Scan for the cell matching the given text and deliver its [x, y] coordinate at center. 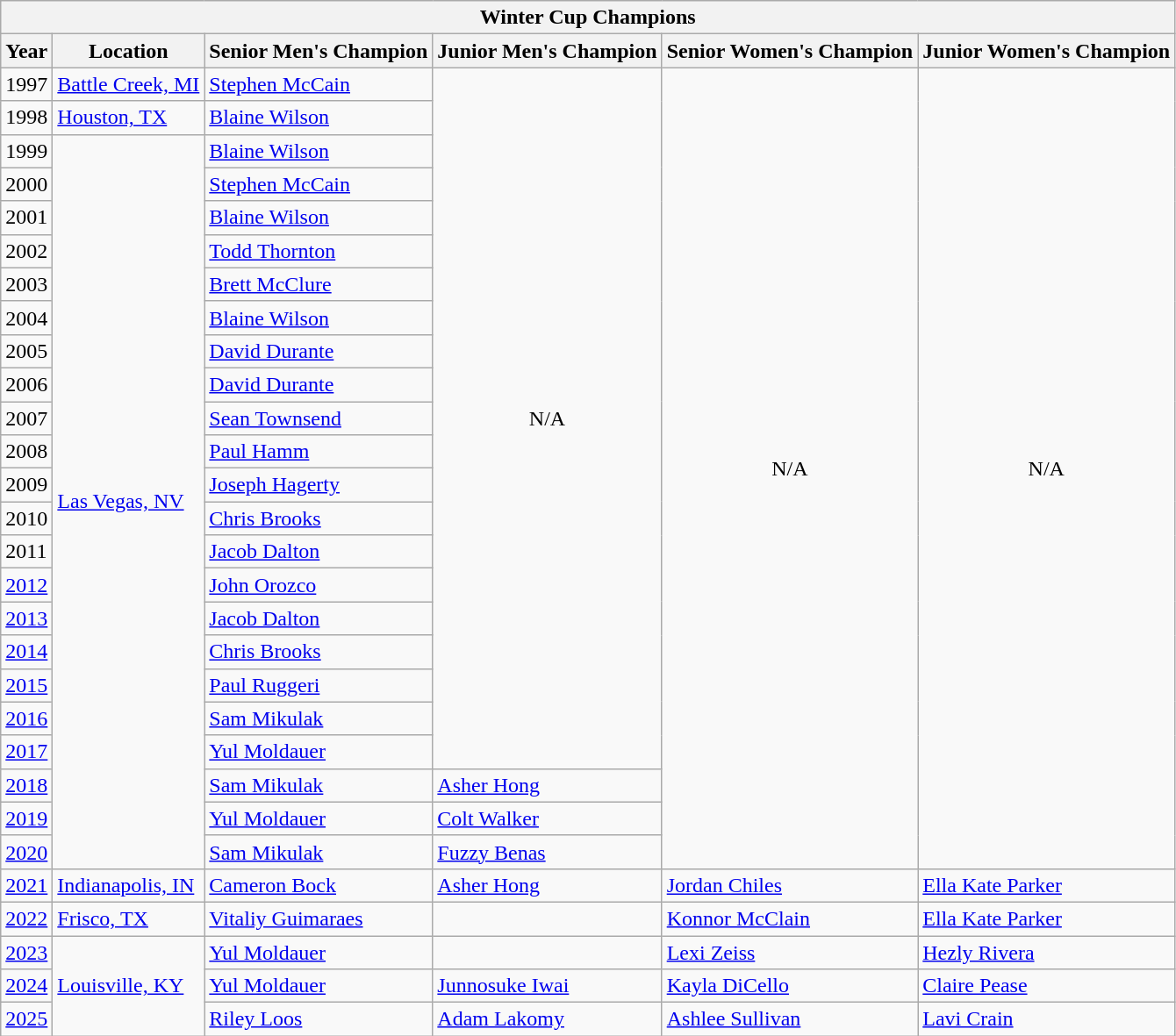
1997 [26, 84]
2013 [26, 618]
2021 [26, 885]
Senior Men's Champion [319, 51]
Winter Cup Champions [588, 18]
2008 [26, 452]
2010 [26, 518]
Location [128, 51]
Junior Men's Champion [548, 51]
Lavi Crain [1046, 1019]
Jordan Chiles [790, 885]
2009 [26, 485]
Joseph Hagerty [319, 485]
Brett McClure [319, 284]
Louisville, KY [128, 985]
Junnosuke Iwai [548, 986]
Hezly Rivera [1046, 952]
Claire Pease [1046, 986]
Junior Women's Champion [1046, 51]
2004 [26, 318]
2016 [26, 718]
2000 [26, 184]
2019 [26, 818]
2020 [26, 852]
Konnor McClain [790, 918]
John Orozco [319, 585]
2017 [26, 752]
Fuzzy Benas [548, 852]
2015 [26, 685]
2007 [26, 418]
2005 [26, 351]
Year [26, 51]
Colt Walker [548, 818]
Indianapolis, IN [128, 885]
Riley Loos [319, 1019]
2012 [26, 585]
Cameron Bock [319, 885]
Todd Thornton [319, 251]
Paul Ruggeri [319, 685]
Ashlee Sullivan [790, 1019]
2022 [26, 918]
Las Vegas, NV [128, 502]
Paul Hamm [319, 452]
2002 [26, 251]
2011 [26, 552]
2025 [26, 1019]
Adam Lakomy [548, 1019]
1998 [26, 118]
2006 [26, 384]
2024 [26, 986]
2018 [26, 785]
Vitaliy Guimaraes [319, 918]
Kayla DiCello [790, 986]
Senior Women's Champion [790, 51]
2001 [26, 218]
Sean Townsend [319, 418]
Lexi Zeiss [790, 952]
2023 [26, 952]
Frisco, TX [128, 918]
2014 [26, 652]
Battle Creek, MI [128, 84]
1999 [26, 151]
Houston, TX [128, 118]
2003 [26, 284]
